Return the (x, y) coordinate for the center point of the cell that contains the specified text.  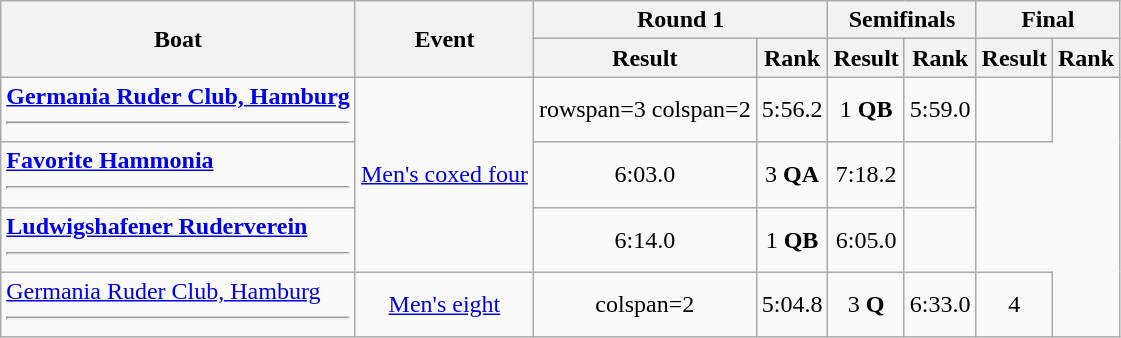
Men's coxed four (444, 174)
3 Q (866, 304)
Men's eight (444, 304)
6:05.0 (866, 240)
rowspan=3 colspan=2 (644, 110)
6:14.0 (644, 240)
Boat (178, 39)
3 QA (792, 174)
Ludwigshafener Ruderverein (178, 240)
5:04.8 (792, 304)
6:33.0 (940, 304)
Round 1 (680, 20)
Favorite Hammonia (178, 174)
4 (1014, 304)
6:03.0 (644, 174)
colspan=2 (644, 304)
Event (444, 39)
7:18.2 (866, 174)
5:59.0 (940, 110)
5:56.2 (792, 110)
Semifinals (902, 20)
Final (1048, 20)
